From the cell containing the given text, extract its center point as (x, y) coordinate. 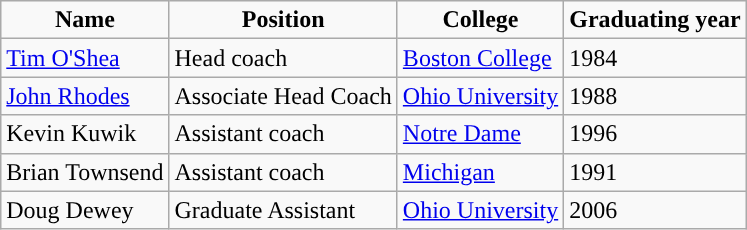
Kevin Kuwik (85, 134)
Name (85, 20)
1984 (655, 58)
Graduate Assistant (283, 210)
College (480, 20)
Associate Head Coach (283, 96)
Brian Townsend (85, 172)
1996 (655, 134)
Tim O'Shea (85, 58)
Graduating year (655, 20)
Head coach (283, 58)
Boston College (480, 58)
Michigan (480, 172)
1991 (655, 172)
Doug Dewey (85, 210)
Notre Dame (480, 134)
2006 (655, 210)
1988 (655, 96)
Position (283, 20)
John Rhodes (85, 96)
